Identify which cell holds the provided text, then report its (x, y) central coordinate. 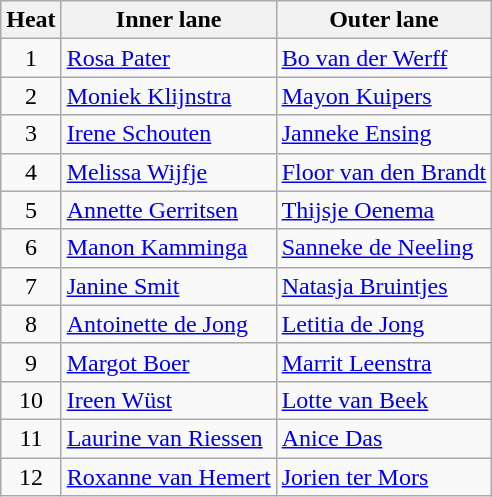
Janine Smit (168, 286)
11 (31, 438)
Anice Das (384, 438)
2 (31, 96)
5 (31, 210)
7 (31, 286)
Annette Gerritsen (168, 210)
9 (31, 362)
3 (31, 134)
Margot Boer (168, 362)
Manon Kamminga (168, 248)
Mayon Kuipers (384, 96)
10 (31, 400)
Natasja Bruintjes (384, 286)
4 (31, 172)
Marrit Leenstra (384, 362)
1 (31, 58)
Bo van der Werff (384, 58)
Letitia de Jong (384, 324)
Heat (31, 20)
Outer lane (384, 20)
Janneke Ensing (384, 134)
Melissa Wijfje (168, 172)
Rosa Pater (168, 58)
Laurine van Riessen (168, 438)
Irene Schouten (168, 134)
12 (31, 477)
Thijsje Oenema (384, 210)
Sanneke de Neeling (384, 248)
Floor van den Brandt (384, 172)
Jorien ter Mors (384, 477)
Ireen Wüst (168, 400)
Lotte van Beek (384, 400)
Moniek Klijnstra (168, 96)
Roxanne van Hemert (168, 477)
Inner lane (168, 20)
6 (31, 248)
Antoinette de Jong (168, 324)
8 (31, 324)
